Detect which cell encompasses the target text, then output its [X, Y] center coordinate. 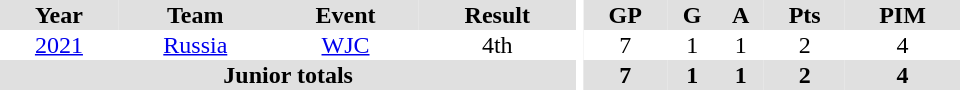
A [740, 15]
PIM [902, 15]
WJC [346, 45]
4th [497, 45]
Pts [804, 15]
Junior totals [288, 75]
Russia [196, 45]
GP [625, 15]
2021 [59, 45]
Year [59, 15]
Team [196, 15]
Result [497, 15]
Event [346, 15]
G [692, 15]
